Capture the cell that displays the provided text and extract its (X, Y) central coordinate. 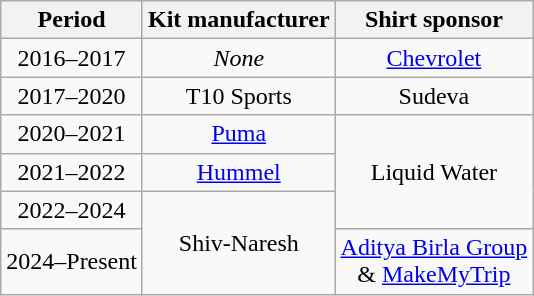
Hummel (238, 172)
Shiv-Naresh (238, 242)
2024–Present (72, 262)
Shirt sponsor (434, 20)
2017–2020 (72, 96)
Liquid Water (434, 172)
None (238, 58)
Puma (238, 134)
Aditya Birla Group& MakeMyTrip (434, 262)
Chevrolet (434, 58)
T10 Sports (238, 96)
2022–2024 (72, 210)
Sudeva (434, 96)
Kit manufacturer (238, 20)
2020–2021 (72, 134)
Period (72, 20)
2021–2022 (72, 172)
2016–2017 (72, 58)
